Search for the cell housing the specified text and yield its (x, y) center coordinate. 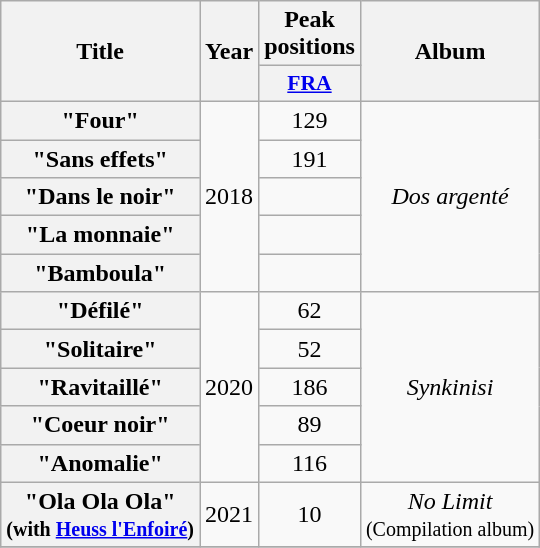
116 (310, 463)
2018 (230, 196)
"Dans le noir" (100, 197)
Year (230, 52)
"Anomalie" (100, 463)
129 (310, 120)
FRA (310, 84)
191 (310, 159)
"Sans effets" (100, 159)
"Bamboula" (100, 273)
10 (310, 514)
62 (310, 311)
2021 (230, 514)
Synkinisi (450, 387)
"La monnaie" (100, 235)
2020 (230, 387)
186 (310, 387)
No Limit(Compilation album) (450, 514)
Album (450, 52)
52 (310, 349)
Title (100, 52)
Peak positions (310, 34)
"Défilé" (100, 311)
"Four" (100, 120)
Dos argenté (450, 196)
"Ravitaillé" (100, 387)
89 (310, 425)
"Ola Ola Ola"(with Heuss l'Enfoiré) (100, 514)
"Solitaire" (100, 349)
"Coeur noir" (100, 425)
